For the text-containing cell, return its midpoint in (X, Y) coordinate format. 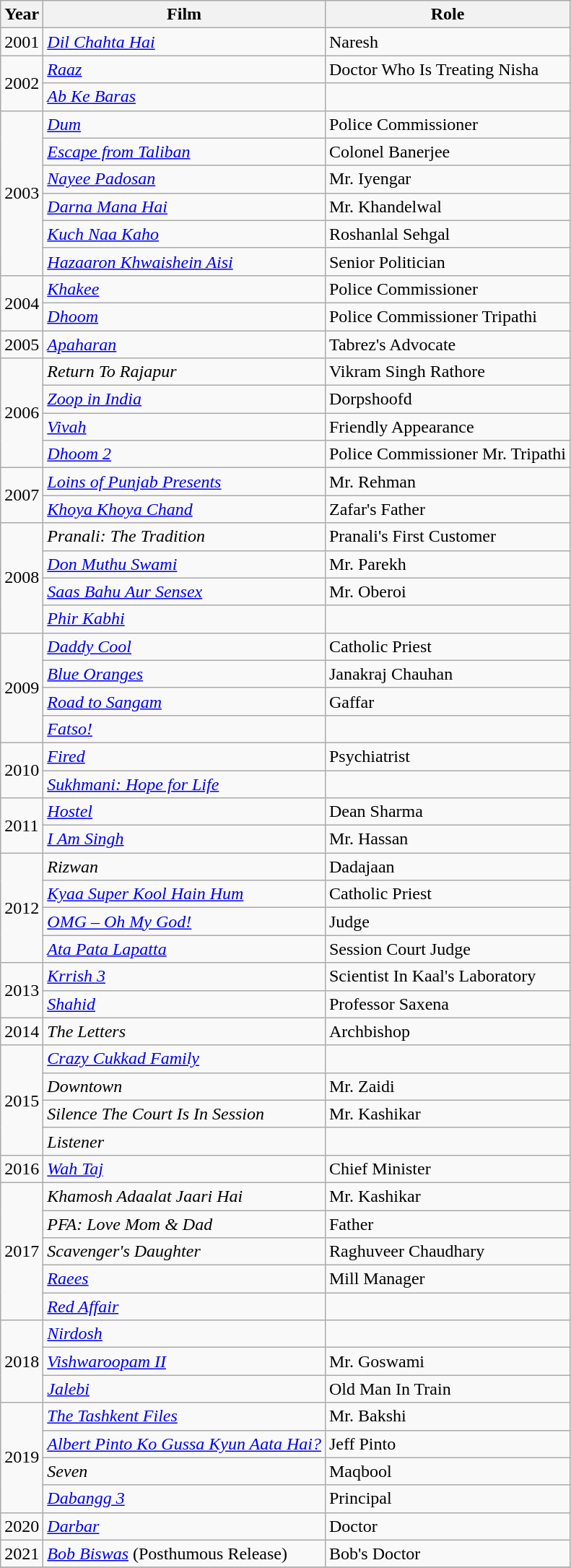
2004 (22, 303)
Psychiatrist (448, 756)
2003 (22, 193)
Nirdosh (185, 1334)
Dhoom (185, 316)
Scientist In Kaal's Laboratory (448, 976)
Professor Saxena (448, 1004)
Albert Pinto Ko Gussa Kyun Aata Hai? (185, 1444)
Saas Bahu Aur Sensex (185, 592)
Nayee Padosan (185, 179)
Police Commissioner Mr. Tripathi (448, 454)
2017 (22, 1251)
Krrish 3 (185, 976)
Daddy Cool (185, 646)
Mill Manager (448, 1279)
Raees (185, 1279)
Ab Ke Baras (185, 97)
Scavenger's Daughter (185, 1252)
Return To Rajapur (185, 372)
Kyaa Super Kool Hain Hum (185, 894)
Blue Oranges (185, 674)
Doctor (448, 1526)
Dadajaan (448, 867)
Darbar (185, 1526)
Rizwan (185, 867)
Kuch Naa Kaho (185, 234)
Zafar's Father (448, 509)
Khakee (185, 289)
2015 (22, 1100)
2008 (22, 578)
Session Court Judge (448, 949)
Silence The Court Is In Session (185, 1114)
2012 (22, 908)
Khoya Khoya Chand (185, 509)
I Am Singh (185, 839)
Mr. Oberoi (448, 592)
2011 (22, 826)
Colonel Banerjee (448, 152)
Road to Sangam (185, 701)
Pranali's First Customer (448, 537)
2009 (22, 688)
Dil Chahta Hai (185, 42)
Dabangg 3 (185, 1499)
Raghuveer Chaudhary (448, 1252)
Hazaaron Khwaishein Aisi (185, 261)
The Letters (185, 1031)
Principal (448, 1499)
Dorpshoofd (448, 399)
Zoop in India (185, 399)
Jalebi (185, 1389)
2014 (22, 1031)
Mr. Bakshi (448, 1416)
Naresh (448, 42)
Year (22, 14)
Darna Mana Hai (185, 207)
Shahid (185, 1004)
Dum (185, 124)
Janakraj Chauhan (448, 674)
Khamosh Adaalat Jaari Hai (185, 1196)
Listener (185, 1141)
Don Muthu Swami (185, 564)
The Tashkent Files (185, 1416)
Senior Politician (448, 261)
2006 (22, 413)
Seven (185, 1471)
Mr. Zaidi (448, 1086)
Bob's Doctor (448, 1554)
Mr. Rehman (448, 482)
PFA: Love Mom & Dad (185, 1224)
Judge (448, 922)
Vishwaroopam II (185, 1361)
Apaharan (185, 345)
2010 (22, 770)
Loins of Punjab Presents (185, 482)
Vivah (185, 427)
2013 (22, 990)
Ata Pata Lapatta (185, 949)
2021 (22, 1554)
Police Commissioner Tripathi (448, 316)
Phir Kabhi (185, 619)
Film (185, 14)
Jeff Pinto (448, 1444)
Old Man In Train (448, 1389)
Fatso! (185, 729)
2001 (22, 42)
2005 (22, 345)
Chief Minister (448, 1169)
Mr. Iyengar (448, 179)
2018 (22, 1361)
Downtown (185, 1086)
Friendly Appearance (448, 427)
Vikram Singh Rathore (448, 372)
Hostel (185, 812)
Role (448, 14)
Mr. Parekh (448, 564)
Dhoom 2 (185, 454)
2007 (22, 495)
Sukhmani: Hope for Life (185, 784)
Mr. Goswami (448, 1361)
2019 (22, 1457)
Tabrez's Advocate (448, 345)
2016 (22, 1169)
2002 (22, 83)
Archbishop (448, 1031)
Crazy Cukkad Family (185, 1059)
2020 (22, 1526)
Pranali: The Tradition (185, 537)
Doctor Who Is Treating Nisha (448, 69)
OMG – Oh My God! (185, 922)
Wah Taj (185, 1169)
Fired (185, 756)
Gaffar (448, 701)
Roshanlal Sehgal (448, 234)
Raaz (185, 69)
Bob Biswas (Posthumous Release) (185, 1554)
Father (448, 1224)
Dean Sharma (448, 812)
Mr. Khandelwal (448, 207)
Maqbool (448, 1471)
Mr. Hassan (448, 839)
Escape from Taliban (185, 152)
Red Affair (185, 1307)
